Determine the (x, y) coordinate at the center of the cell enclosing the given text.  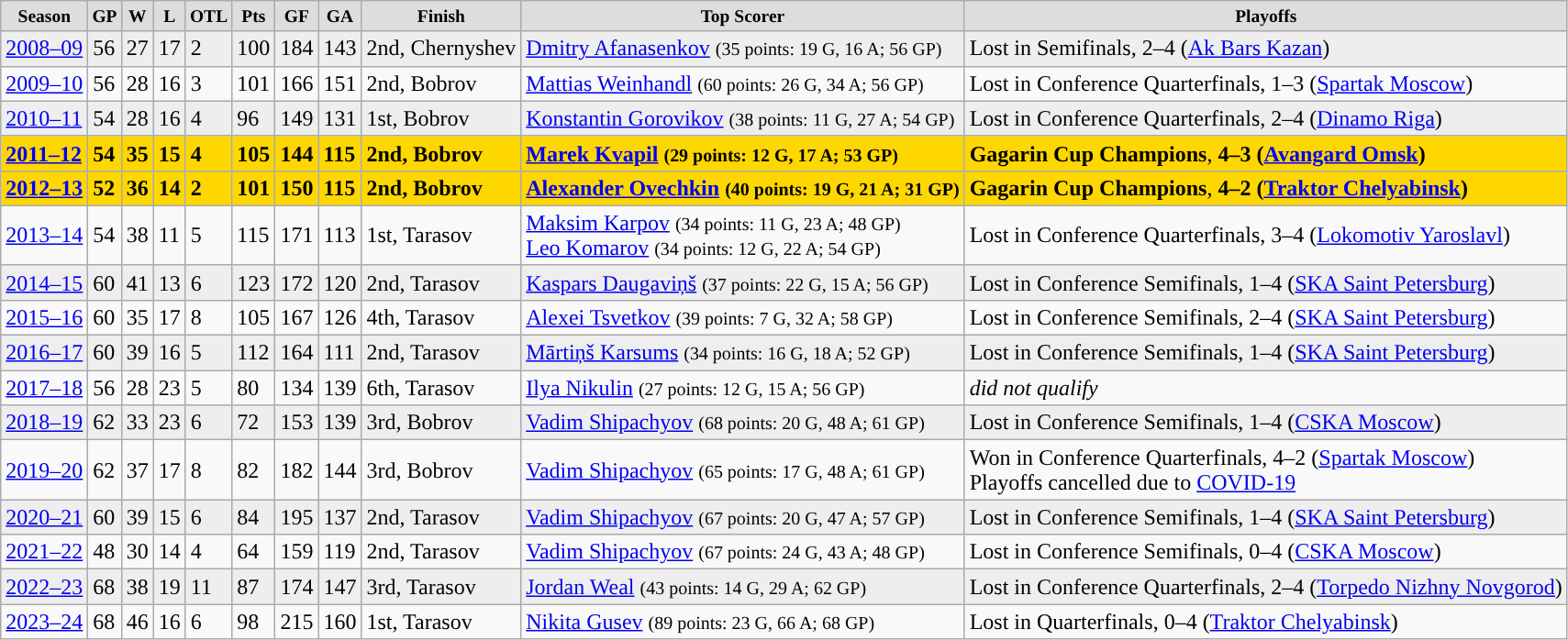
52 (105, 188)
Alexei Tsvetkov (39 points: 7 G, 32 A; 58 GP) (743, 317)
147 (339, 587)
19 (169, 587)
184 (297, 49)
171 (297, 235)
2011–12 (44, 153)
Mārtiņš Karsums (34 points: 16 G, 18 A; 52 GP) (743, 353)
W (138, 17)
GA (339, 17)
Lost in Conference Semifinals, 1–4 (CSKA Moscow) (1266, 423)
30 (138, 552)
2012–13 (44, 188)
82 (253, 469)
174 (297, 587)
2022–23 (44, 587)
3rd, Tarasov (441, 587)
Dmitry Afanasenkov (35 points: 19 G, 16 A; 56 GP) (743, 49)
3 (208, 83)
Lost in Conference Quarterfinals, 3–4 (Lokomotiv Yaroslavl) (1266, 235)
143 (339, 49)
Lost in Conference Quarterfinals, 2–4 (Dinamo Riga) (1266, 118)
27 (138, 49)
Kaspars Daugaviņš (37 points: 22 G, 15 A; 56 GP) (743, 282)
84 (253, 517)
Lost in Conference Semifinals, 0–4 (CSKA Moscow) (1266, 552)
87 (253, 587)
Lost in Conference Quarterfinals, 1–3 (Spartak Moscow) (1266, 83)
120 (339, 282)
2009–10 (44, 83)
111 (339, 353)
Marek Kvapil (29 points: 12 G, 17 A; 53 GP) (743, 153)
2020–21 (44, 517)
Lost in Conference Quarterfinals, 2–4 (Torpedo Nizhny Novgorod) (1266, 587)
137 (339, 517)
2016–17 (44, 353)
96 (253, 118)
195 (297, 517)
did not qualify (1266, 388)
Lost in Conference Semifinals, 2–4 (SKA Saint Petersburg) (1266, 317)
2008–09 (44, 49)
41 (138, 282)
Pts (253, 17)
119 (339, 552)
100 (253, 49)
6th, Tarasov (441, 388)
2nd, Chernyshev (441, 49)
153 (297, 423)
2018–19 (44, 423)
OTL (208, 17)
Lost in Semifinals, 2–4 (Ak Bars Kazan) (1266, 49)
46 (138, 622)
Maksim Karpov (34 points: 11 G, 23 A; 48 GP)Leo Komarov (34 points: 12 G, 22 A; 54 GP) (743, 235)
Nikita Gusev (89 points: 23 G, 66 A; 68 GP) (743, 622)
164 (297, 353)
151 (339, 83)
172 (297, 282)
36 (138, 188)
Won in Conference Quarterfinals, 4–2 (Spartak Moscow)Playoffs cancelled due to COVID-19 (1266, 469)
134 (297, 388)
Alexander Ovechkin (40 points: 19 G, 21 A; 31 GP) (743, 188)
4th, Tarasov (441, 317)
Vadim Shipachyov (65 points: 17 G, 48 A; 61 GP) (743, 469)
Gagarin Cup Champions, 4–3 (Avangard Omsk) (1266, 153)
64 (253, 552)
Finish (441, 17)
Top Scorer (743, 17)
Ilya Nikulin (27 points: 12 G, 15 A; 56 GP) (743, 388)
2023–24 (44, 622)
Season (44, 17)
Vadim Shipachyov (67 points: 20 G, 47 A; 57 GP) (743, 517)
L (169, 17)
2010–11 (44, 118)
159 (297, 552)
GP (105, 17)
113 (339, 235)
Konstantin Gorovikov (38 points: 11 G, 27 A; 54 GP) (743, 118)
33 (138, 423)
2017–18 (44, 388)
2019–20 (44, 469)
Vadim Shipachyov (67 points: 24 G, 43 A; 48 GP) (743, 552)
72 (253, 423)
2013–14 (44, 235)
215 (297, 622)
1st, Bobrov (441, 118)
48 (105, 552)
160 (339, 622)
GF (297, 17)
2021–22 (44, 552)
167 (297, 317)
123 (253, 282)
Jordan Weal (43 points: 14 G, 29 A; 62 GP) (743, 587)
Playoffs (1266, 17)
80 (253, 388)
Lost in Quarterfinals, 0–4 (Traktor Chelyabinsk) (1266, 622)
150 (297, 188)
112 (253, 353)
13 (169, 282)
126 (339, 317)
182 (297, 469)
Vadim Shipachyov (68 points: 20 G, 48 A; 61 GP) (743, 423)
Gagarin Cup Champions, 4–2 (Traktor Chelyabinsk) (1266, 188)
166 (297, 83)
131 (339, 118)
149 (297, 118)
2015–16 (44, 317)
37 (138, 469)
2014–15 (44, 282)
Mattias Weinhandl (60 points: 26 G, 34 A; 56 GP) (743, 83)
98 (253, 622)
